Capture the cell that displays the provided text and extract its (x, y) central coordinate. 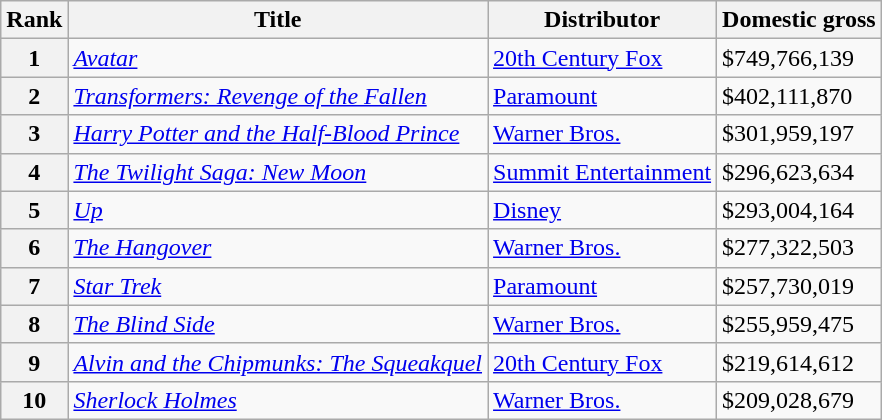
$277,322,503 (800, 248)
5 (34, 210)
1 (34, 58)
Disney (602, 210)
Sherlock Holmes (278, 400)
6 (34, 248)
The Twilight Saga: New Moon (278, 172)
Summit Entertainment (602, 172)
3 (34, 134)
10 (34, 400)
Alvin and the Chipmunks: The Squeakquel (278, 362)
Avatar (278, 58)
4 (34, 172)
7 (34, 286)
Transformers: Revenge of the Fallen (278, 96)
Domestic gross (800, 20)
Title (278, 20)
$219,614,612 (800, 362)
Distributor (602, 20)
$209,028,679 (800, 400)
$293,004,164 (800, 210)
$296,623,634 (800, 172)
Rank (34, 20)
$257,730,019 (800, 286)
The Hangover (278, 248)
$255,959,475 (800, 324)
Star Trek (278, 286)
Harry Potter and the Half-Blood Prince (278, 134)
$301,959,197 (800, 134)
$749,766,139 (800, 58)
8 (34, 324)
$402,111,870 (800, 96)
2 (34, 96)
Up (278, 210)
9 (34, 362)
The Blind Side (278, 324)
